Detect which cell encompasses the target text, then output its [X, Y] center coordinate. 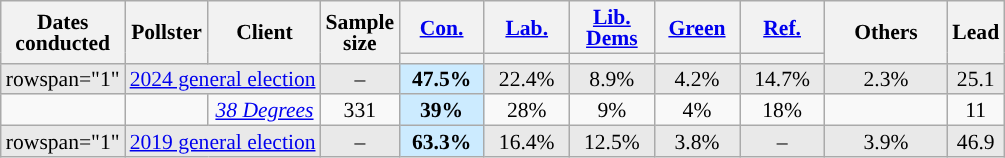
4% [696, 110]
16.4% [526, 142]
Con. [442, 27]
25.1 [976, 78]
Datesconducted [63, 32]
8.9% [612, 78]
Green [696, 27]
39% [442, 110]
Lead [976, 32]
Lib. Dems [612, 27]
46.9 [976, 142]
14.7% [782, 78]
Pollster [167, 32]
11 [976, 110]
18% [782, 110]
9% [612, 110]
28% [526, 110]
4.2% [696, 78]
331 [360, 110]
2019 general election [223, 142]
22.4% [526, 78]
Client [264, 32]
Others [886, 32]
47.5% [442, 78]
63.3% [442, 142]
3.9% [886, 142]
38 Degrees [264, 110]
Samplesize [360, 32]
3.8% [696, 142]
Lab. [526, 27]
Ref. [782, 27]
12.5% [612, 142]
2.3% [886, 78]
2024 general election [223, 78]
